Find where the given text appears and provide that cell's center as [X, Y] coordinate. 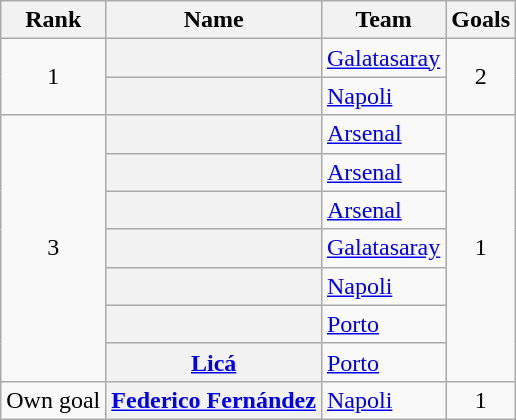
Goals [481, 20]
Own goal [54, 400]
Name [214, 20]
Licá [214, 362]
2 [481, 77]
3 [54, 248]
Rank [54, 20]
Team [383, 20]
Federico Fernández [214, 400]
